From the cell containing the given text, extract its center point as [x, y] coordinate. 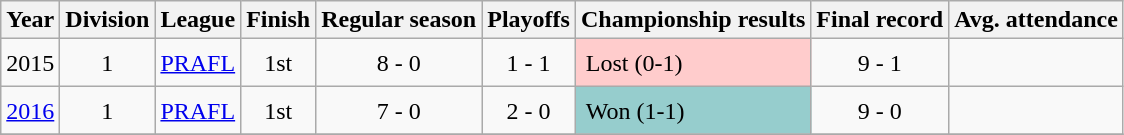
Final record [880, 20]
Lost (0-1) [692, 63]
8 - 0 [399, 63]
7 - 0 [399, 110]
1 - 1 [529, 63]
Championship results [692, 20]
Finish [278, 20]
Division [108, 20]
9 - 1 [880, 63]
2 - 0 [529, 110]
Regular season [399, 20]
Year [30, 20]
Won (1-1) [692, 110]
Playoffs [529, 20]
2015 [30, 63]
Avg. attendance [1036, 20]
9 - 0 [880, 110]
League [198, 20]
2016 [30, 110]
